Search for the cell housing the specified text and yield its [X, Y] center coordinate. 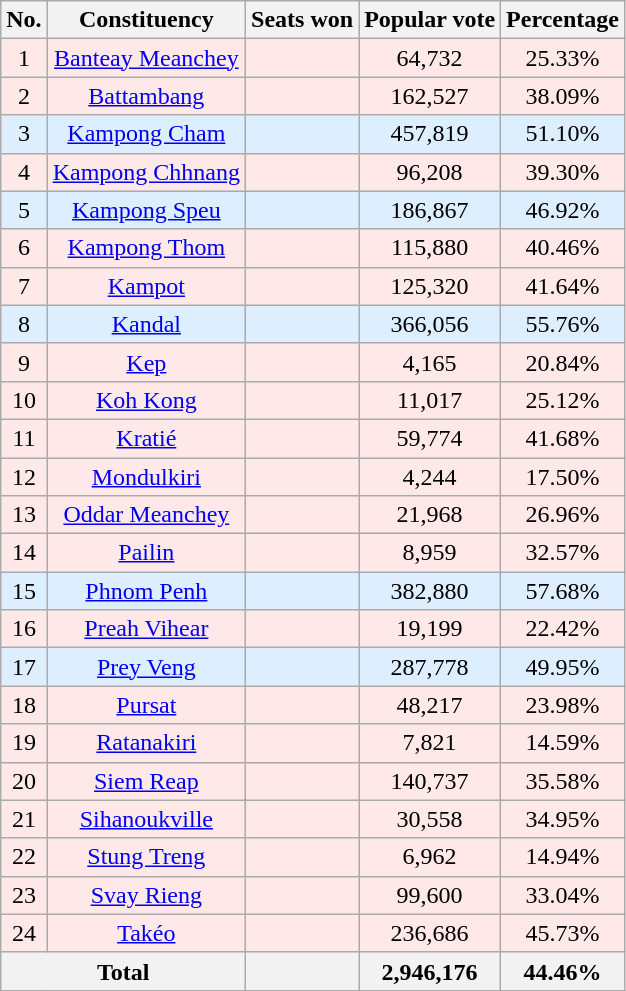
382,880 [430, 591]
Sihanoukville [146, 819]
9 [24, 362]
3 [24, 134]
Oddar Meanchey [146, 515]
64,732 [430, 58]
35.58% [563, 781]
236,686 [430, 933]
44.46% [563, 971]
21,968 [430, 515]
Kampong Cham [146, 134]
4,244 [430, 477]
8,959 [430, 553]
Pursat [146, 705]
Preah Vihear [146, 629]
Kep [146, 362]
15 [24, 591]
162,527 [430, 96]
38.09% [563, 96]
11,017 [430, 400]
30,558 [430, 819]
7 [24, 286]
22.42% [563, 629]
19,199 [430, 629]
Constituency [146, 20]
186,867 [430, 210]
No. [24, 20]
Kandal [146, 324]
49.95% [563, 667]
Siem Reap [146, 781]
20.84% [563, 362]
14 [24, 553]
5 [24, 210]
Battambang [146, 96]
96,208 [430, 172]
287,778 [430, 667]
Ratanakiri [146, 743]
Pailin [146, 553]
23 [24, 895]
8 [24, 324]
16 [24, 629]
19 [24, 743]
39.30% [563, 172]
1 [24, 58]
18 [24, 705]
115,880 [430, 248]
34.95% [563, 819]
Svay Rieng [146, 895]
Kratié [146, 438]
Popular vote [430, 20]
Koh Kong [146, 400]
57.68% [563, 591]
2 [24, 96]
Kampong Speu [146, 210]
Kampong Thom [146, 248]
2,946,176 [430, 971]
22 [24, 857]
20 [24, 781]
41.64% [563, 286]
17 [24, 667]
13 [24, 515]
6,962 [430, 857]
25.33% [563, 58]
Stung Treng [146, 857]
11 [24, 438]
45.73% [563, 933]
140,737 [430, 781]
Percentage [563, 20]
24 [24, 933]
6 [24, 248]
51.10% [563, 134]
Seats won [302, 20]
4 [24, 172]
10 [24, 400]
4,165 [430, 362]
46.92% [563, 210]
125,320 [430, 286]
366,056 [430, 324]
26.96% [563, 515]
25.12% [563, 400]
Kampot [146, 286]
7,821 [430, 743]
17.50% [563, 477]
32.57% [563, 553]
21 [24, 819]
48,217 [430, 705]
Mondulkiri [146, 477]
59,774 [430, 438]
457,819 [430, 134]
14.94% [563, 857]
Kampong Chhnang [146, 172]
Takéo [146, 933]
55.76% [563, 324]
Prey Veng [146, 667]
Banteay Meanchey [146, 58]
Total [124, 971]
12 [24, 477]
33.04% [563, 895]
Phnom Penh [146, 591]
40.46% [563, 248]
41.68% [563, 438]
23.98% [563, 705]
99,600 [430, 895]
14.59% [563, 743]
